Determine the (x, y) coordinate at the center of the cell enclosing the given text.  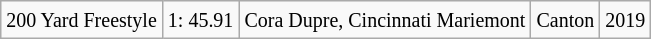
2019 (626, 20)
Cora Dupre, Cincinnati Mariemont (385, 20)
Canton (566, 20)
200 Yard Freestyle (82, 20)
1: 45.91 (200, 20)
